Capture the cell that displays the provided text and extract its (X, Y) central coordinate. 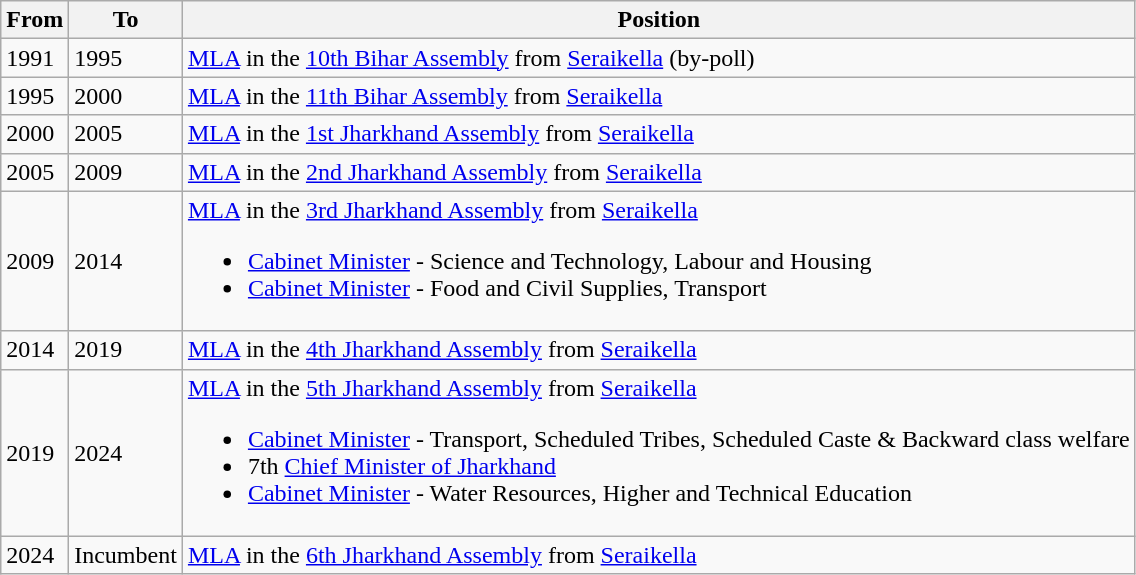
Incumbent (126, 555)
MLA in the 4th Jharkhand Assembly from Seraikella (658, 350)
MLA in the 11th Bihar Assembly from Seraikella (658, 96)
To (126, 20)
Position (658, 20)
MLA in the 2nd Jharkhand Assembly from Seraikella (658, 172)
MLA in the 1st Jharkhand Assembly from Seraikella (658, 134)
From (35, 20)
MLA in the 10th Bihar Assembly from Seraikella (by-poll) (658, 58)
MLA in the 6th Jharkhand Assembly from Seraikella (658, 555)
1991 (35, 58)
